Output the (X, Y) coordinate of the center of the cell containing the given text.  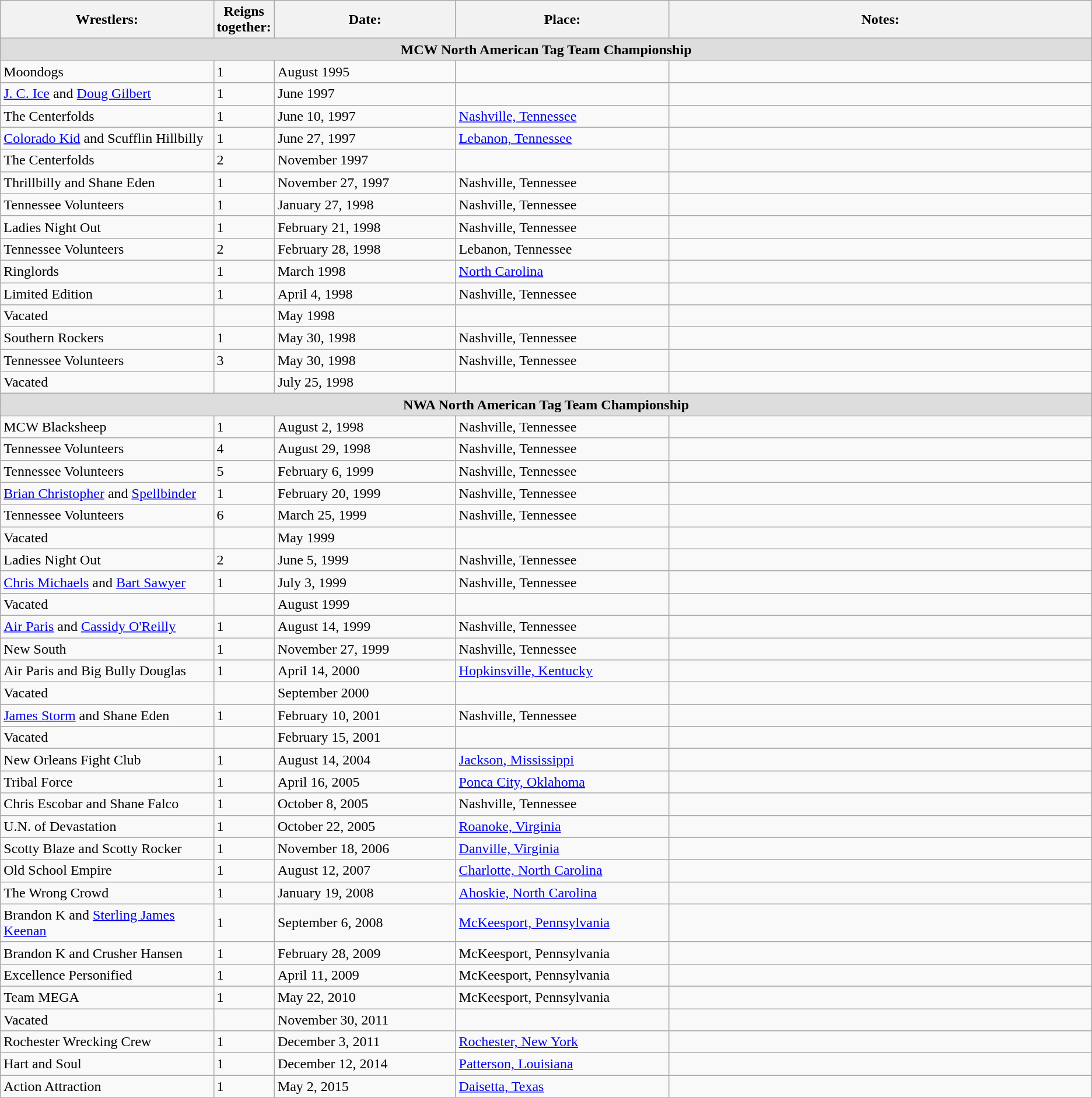
February 28, 1998 (365, 249)
Hart and Soul (107, 1064)
Air Paris and Cassidy O'Reilly (107, 626)
New Orleans Fight Club (107, 760)
June 27, 1997 (365, 138)
February 20, 1999 (365, 493)
MCW North American Tag Team Championship (546, 50)
Jackson, Mississippi (562, 760)
March 1998 (365, 271)
Brandon K and Sterling James Keenan (107, 922)
September 2000 (365, 693)
Brian Christopher and Spellbinder (107, 493)
November 1997 (365, 160)
Action Attraction (107, 1086)
June 10, 1997 (365, 116)
May 1999 (365, 538)
December 3, 2011 (365, 1042)
April 4, 1998 (365, 293)
Daisetta, Texas (562, 1086)
November 27, 1999 (365, 649)
Date: (365, 20)
April 11, 2009 (365, 975)
Brandon K and Crusher Hansen (107, 953)
Danville, Virginia (562, 848)
April 16, 2005 (365, 782)
Notes: (880, 20)
Patterson, Louisiana (562, 1064)
May 22, 2010 (365, 997)
Southern Rockers (107, 338)
August 1999 (365, 604)
February 6, 1999 (365, 471)
Rochester Wrecking Crew (107, 1042)
February 21, 1998 (365, 227)
MCW Blacksheep (107, 427)
Thrillbilly and Shane Eden (107, 183)
Hopkinsville, Kentucky (562, 671)
October 22, 2005 (365, 826)
April 14, 2000 (365, 671)
December 12, 2014 (365, 1064)
May 1998 (365, 316)
Scotty Blaze and Scotty Rocker (107, 848)
May 2, 2015 (365, 1086)
Colorado Kid and Scufflin Hillbilly (107, 138)
NWA North American Tag Team Championship (546, 405)
Charlotte, North Carolina (562, 871)
February 15, 2001 (365, 738)
Rochester, New York (562, 1042)
5 (244, 471)
Ponca City, Oklahoma (562, 782)
U.N. of Devastation (107, 826)
September 6, 2008 (365, 922)
Place: (562, 20)
August 12, 2007 (365, 871)
November 18, 2006 (365, 848)
New South (107, 649)
Roanoke, Virginia (562, 826)
Chris Escobar and Shane Falco (107, 804)
Team MEGA (107, 997)
Tribal Force (107, 782)
October 8, 2005 (365, 804)
November 27, 1997 (365, 183)
July 3, 1999 (365, 582)
James Storm and Shane Eden (107, 715)
July 25, 1998 (365, 383)
August 14, 1999 (365, 626)
J. C. Ice and Doug Gilbert (107, 94)
June 1997 (365, 94)
Excellence Personified (107, 975)
Ahoskie, North Carolina (562, 893)
Moondogs (107, 72)
The Wrong Crowd (107, 893)
Air Paris and Big Bully Douglas (107, 671)
August 1995 (365, 72)
Limited Edition (107, 293)
March 25, 1999 (365, 515)
North Carolina (562, 271)
January 19, 2008 (365, 893)
Reigns together: (244, 20)
August 14, 2004 (365, 760)
Chris Michaels and Bart Sawyer (107, 582)
August 29, 1998 (365, 449)
November 30, 2011 (365, 1020)
February 10, 2001 (365, 715)
6 (244, 515)
Ringlords (107, 271)
June 5, 1999 (365, 560)
Wrestlers: (107, 20)
4 (244, 449)
Old School Empire (107, 871)
January 27, 1998 (365, 205)
February 28, 2009 (365, 953)
August 2, 1998 (365, 427)
3 (244, 360)
